Locate the cell with the specified text and output its (X, Y) center coordinate. 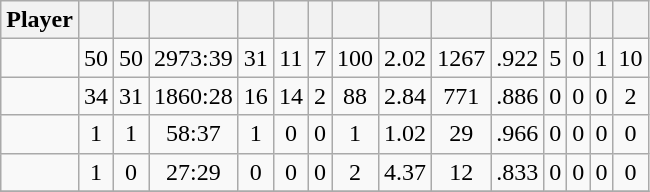
771 (462, 96)
100 (356, 58)
34 (96, 96)
.966 (518, 134)
5 (556, 58)
4.37 (406, 172)
.833 (518, 172)
1860:28 (194, 96)
1267 (462, 58)
29 (462, 134)
2.84 (406, 96)
.922 (518, 58)
Player (40, 20)
.886 (518, 96)
16 (256, 96)
1.02 (406, 134)
2973:39 (194, 58)
14 (290, 96)
2.02 (406, 58)
27:29 (194, 172)
10 (630, 58)
88 (356, 96)
7 (320, 58)
58:37 (194, 134)
12 (462, 172)
11 (290, 58)
